Return [X, Y] of the center of cell containing provided text 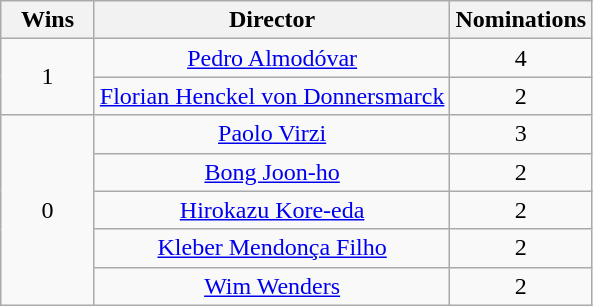
3 [521, 134]
Kleber Mendonça Filho [272, 248]
0 [48, 210]
Florian Henckel von Donnersmarck [272, 96]
Wins [48, 20]
Hirokazu Kore-eda [272, 210]
Bong Joon-ho [272, 172]
Nominations [521, 20]
Pedro Almodóvar [272, 58]
Paolo Virzi [272, 134]
Director [272, 20]
1 [48, 77]
4 [521, 58]
Wim Wenders [272, 286]
